Identify which cell holds the provided text, then report its (x, y) central coordinate. 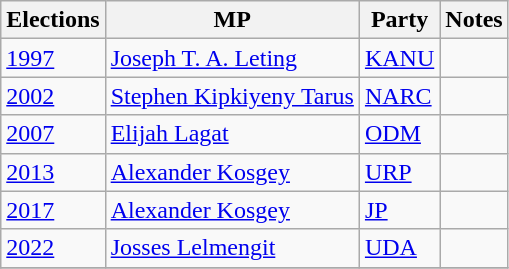
2002 (53, 96)
Elijah Lagat (232, 134)
MP (232, 20)
Notes (474, 20)
Stephen Kipkiyeny Tarus (232, 96)
2007 (53, 134)
ODM (399, 134)
2022 (53, 248)
URP (399, 172)
UDA (399, 248)
2013 (53, 172)
1997 (53, 58)
2017 (53, 210)
Party (399, 20)
Joseph T. A. Leting (232, 58)
Elections (53, 20)
Josses Lelmengit (232, 248)
JP (399, 210)
NARC (399, 96)
KANU (399, 58)
